Extract the [X, Y] coordinate from the center of the cell holding the provided text.  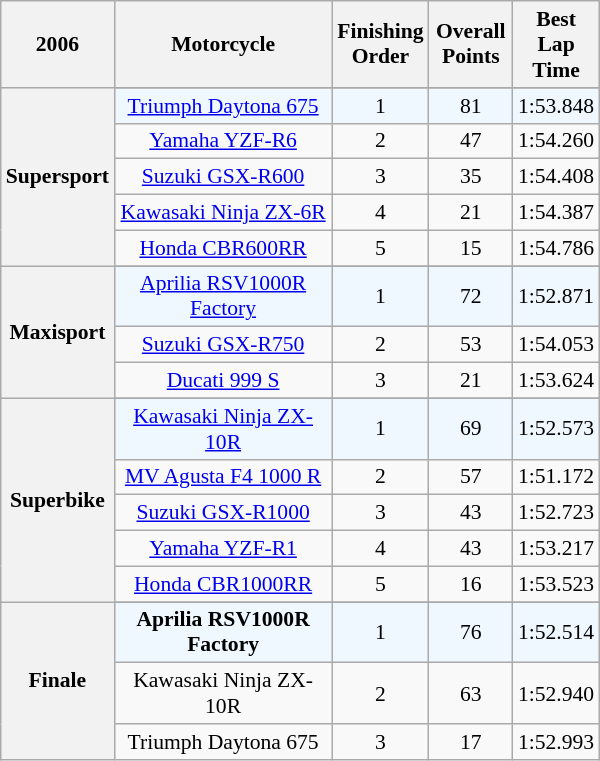
76 [471, 632]
1:53.217 [556, 549]
16 [471, 584]
72 [471, 296]
Honda CBR600RR [223, 248]
Yamaha YZF-R1 [223, 549]
Overall Points [471, 44]
2006 [58, 44]
Ducati 999 S [223, 381]
57 [471, 477]
Suzuki GSX-R1000 [223, 513]
1:52.723 [556, 513]
15 [471, 248]
1:52.871 [556, 296]
1:53.624 [556, 381]
1:52.514 [556, 632]
1:54.053 [556, 345]
1:52.573 [556, 428]
1:54.387 [556, 213]
Kawasaki Ninja ZX-6R [223, 213]
1:54.260 [556, 141]
Honda CBR1000RR [223, 584]
17 [471, 742]
1:54.408 [556, 177]
1:52.993 [556, 742]
Maxisport [58, 332]
Superbike [58, 500]
1:54.786 [556, 248]
MV Agusta F4 1000 R [223, 477]
1:52.940 [556, 694]
69 [471, 428]
Suzuki GSX-R750 [223, 345]
1:51.172 [556, 477]
Motorcycle [223, 44]
35 [471, 177]
1:53.848 [556, 106]
1:53.523 [556, 584]
Finale [58, 681]
81 [471, 106]
53 [471, 345]
Supersport [58, 177]
Suzuki GSX-R600 [223, 177]
Yamaha YZF-R6 [223, 141]
47 [471, 141]
63 [471, 694]
Finishing Order [380, 44]
Best Lap Time [556, 44]
